Output the (X, Y) coordinate of the center of the cell containing the given text.  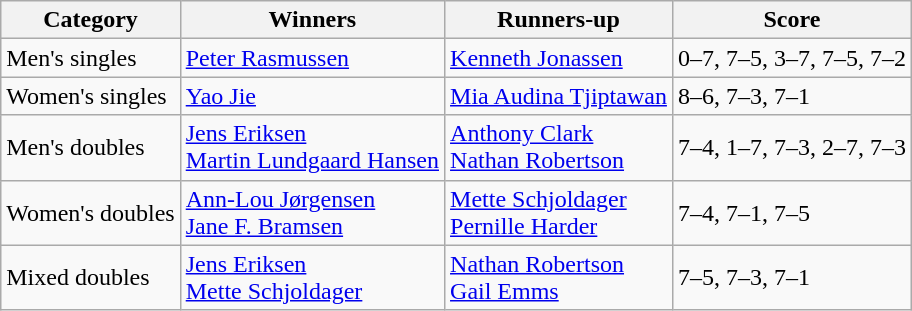
Men's doubles (90, 148)
Nathan Robertson Gail Emms (559, 278)
Runners-up (559, 20)
0–7, 7–5, 3–7, 7–5, 7–2 (792, 58)
Jens Eriksen Martin Lundgaard Hansen (312, 148)
7–4, 1–7, 7–3, 2–7, 7–3 (792, 148)
Kenneth Jonassen (559, 58)
Winners (312, 20)
7–4, 7–1, 7–5 (792, 212)
Men's singles (90, 58)
Women's singles (90, 96)
7–5, 7–3, 7–1 (792, 278)
Anthony Clark Nathan Robertson (559, 148)
Ann-Lou Jørgensen Jane F. Bramsen (312, 212)
Mixed doubles (90, 278)
8–6, 7–3, 7–1 (792, 96)
Mette Schjoldager Pernille Harder (559, 212)
Yao Jie (312, 96)
Women's doubles (90, 212)
Peter Rasmussen (312, 58)
Mia Audina Tjiptawan (559, 96)
Category (90, 20)
Score (792, 20)
Jens Eriksen Mette Schjoldager (312, 278)
